Return (X, Y) of the center of cell containing provided text 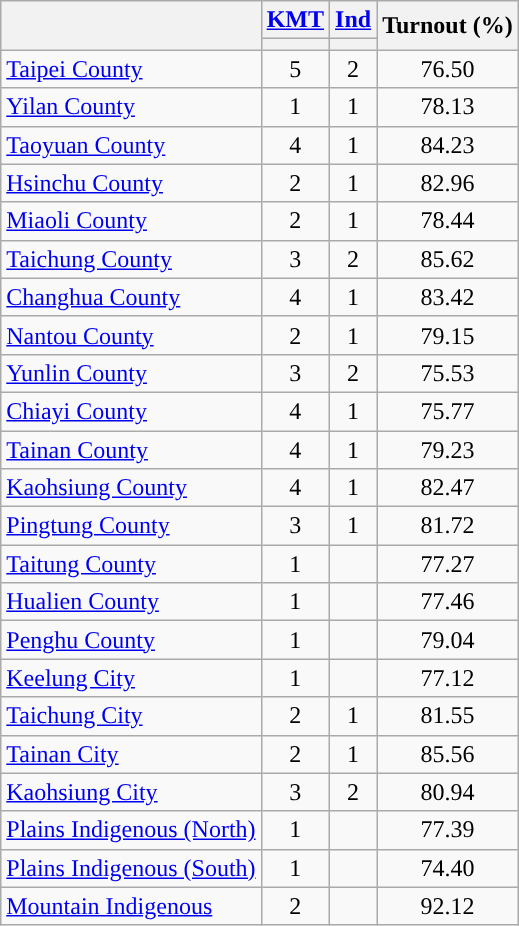
80.94 (448, 792)
Hualien County (131, 602)
Ind (354, 20)
Hsinchu County (131, 183)
Mountain Indigenous (131, 906)
Changhua County (131, 297)
5 (295, 69)
82.96 (448, 183)
74.40 (448, 868)
Chiayi County (131, 411)
79.15 (448, 335)
Kaohsiung City (131, 792)
KMT (295, 20)
77.27 (448, 564)
78.13 (448, 107)
Taoyuan County (131, 145)
Taipei County (131, 69)
Tainan City (131, 754)
Yunlin County (131, 373)
Miaoli County (131, 221)
Turnout (%) (448, 26)
84.23 (448, 145)
Plains Indigenous (South) (131, 868)
78.44 (448, 221)
79.23 (448, 449)
83.42 (448, 297)
Tainan County (131, 449)
81.55 (448, 716)
Plains Indigenous (North) (131, 830)
79.04 (448, 640)
76.50 (448, 69)
81.72 (448, 526)
Yilan County (131, 107)
82.47 (448, 488)
85.56 (448, 754)
Kaohsiung County (131, 488)
Penghu County (131, 640)
92.12 (448, 906)
77.46 (448, 602)
77.12 (448, 678)
Taichung City (131, 716)
75.77 (448, 411)
85.62 (448, 259)
Pingtung County (131, 526)
Nantou County (131, 335)
Taitung County (131, 564)
75.53 (448, 373)
77.39 (448, 830)
Keelung City (131, 678)
Taichung County (131, 259)
